From the cell containing the given text, extract its center point as (X, Y) coordinate. 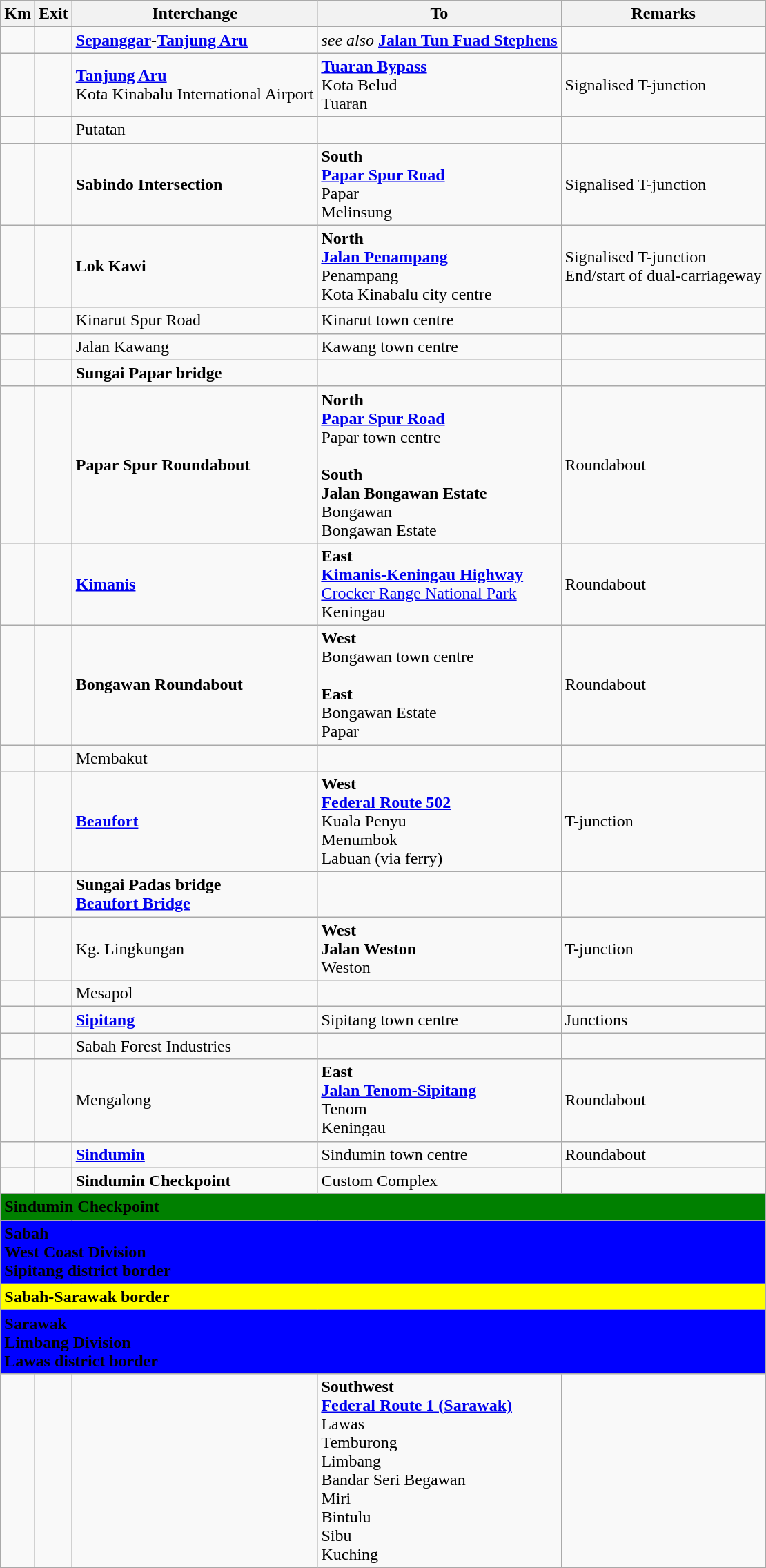
Papar Spur Roundabout (195, 464)
see also Jalan Tun Fuad Stephens (439, 40)
Tuaran BypassKota BeludTuaran (439, 85)
WestJalan Weston Weston (439, 949)
Exit (53, 14)
Sindumin town centre (439, 1154)
Lok Kawi (195, 267)
East Jalan Tenom-SipitangTenomKeningau (439, 1101)
Sungai Papar bridge (195, 373)
Jalan Kawang (195, 347)
Putatan (195, 130)
To (439, 14)
Sabindo Intersection (195, 184)
SouthPapar Spur RoadPaparMelinsung (439, 184)
Sipitang town centre (439, 1020)
Kawang town centre (439, 347)
Kimanis (195, 584)
Membakut (195, 757)
Sungai Padas bridgeBeaufort Bridge (195, 895)
North Jalan PenampangPenampangKota Kinabalu city centre (439, 267)
Southwest Federal Route 1 (Sarawak)LawasTemburongLimbangBandar Seri BegawanMiriBintuluSibuKuching (439, 1471)
Bongawan Roundabout (195, 685)
Remarks (663, 14)
Mesapol (195, 994)
West Federal Route 502Kuala PenyuMenumbokLabuan (via ferry) (439, 822)
Sabah Forest Industries (195, 1046)
NorthPapar Spur RoadPapar town centreSouthJalan Bongawan EstateBongawanBongawan Estate (439, 464)
Custom Complex (439, 1181)
WestBongawan town centreEastBongawan EstatePapar (439, 685)
Signalised T-junctionEnd/start of dual-carriageway (663, 267)
Sabah West Coast DivisionSipitang district border (384, 1252)
Sepanggar-Tanjung Aru (195, 40)
Kinarut Spur Road (195, 320)
East Kimanis-Keningau HighwayCrocker Range National ParkKeningau (439, 584)
Interchange (195, 14)
Kg. Lingkungan (195, 949)
Mengalong (195, 1101)
Sindumin (195, 1154)
Sabah-Sarawak border (384, 1297)
Kinarut town centre (439, 320)
Sipitang (195, 1020)
Tanjung AruKota Kinabalu International Airport (195, 85)
Km (18, 14)
SarawakLimbang DivisionLawas district border (384, 1342)
Beaufort (195, 822)
Junctions (663, 1020)
